From the cell containing the given text, extract its center point as (x, y) coordinate. 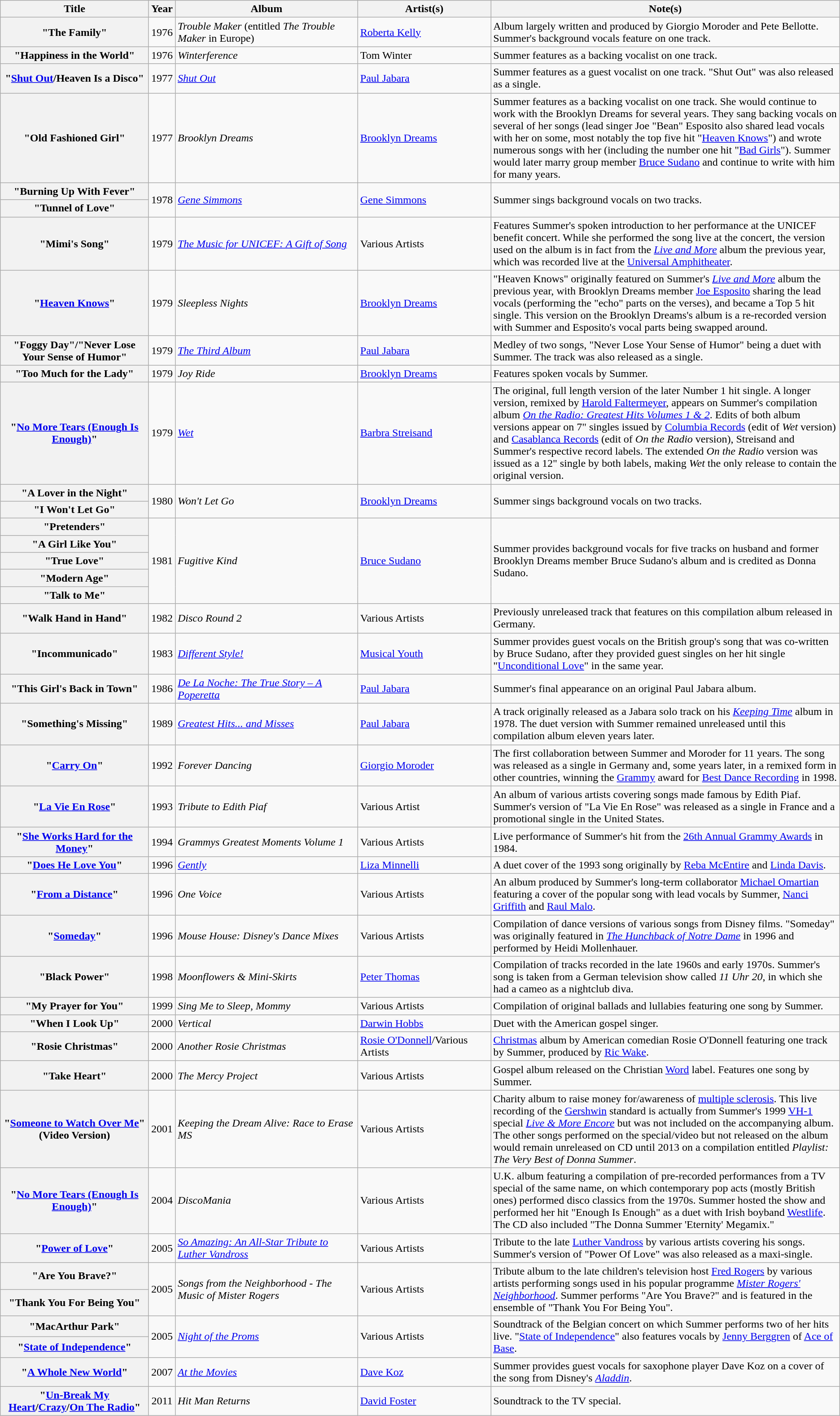
"Pretenders" (74, 527)
Musical Youth (424, 653)
Dave Koz (424, 1372)
Summer's final appearance on an original Paul Jabara album. (665, 688)
1978 (162, 200)
Summer provides background vocals for five tracks on husband and former Brooklyn Dreams member Bruce Sudano's album and is credited as Donna Sudano. (665, 561)
Peter Thomas (424, 977)
"Shut Out/Heaven Is a Disco" (74, 78)
Gospel album released on the Christian Word label. Features one song by Summer. (665, 1075)
Medley of two songs, "Never Lose Your Sense of Humor" being a duet with Summer. The track was also released as a single. (665, 350)
1986 (162, 688)
The Mercy Project (267, 1075)
Keeping the Dream Alive: Race to Erase MS (267, 1129)
Giorgio Moroder (424, 765)
Artist(s) (424, 9)
"Old Fashioned Girl" (74, 138)
Tom Winter (424, 55)
1982 (162, 618)
Grammys Greatest Moments Volume 1 (267, 842)
Summer features as a guest vocalist on one track. "Shut Out" was also released as a single. (665, 78)
2011 (162, 1401)
Different Style! (267, 653)
Vertical (267, 1023)
Album largely written and produced by Giorgio Moroder and Pete Bellotte. Summer's background vocals feature on one track. (665, 32)
Soundtrack to the TV special. (665, 1401)
"Un-Break My Heart/Crazy/On The Radio" (74, 1401)
Songs from the Neighborhood - The Music of Mister Rogers (267, 1289)
"Rosie Christmas" (74, 1047)
"Incommunicado" (74, 653)
1992 (162, 765)
Liza Minnelli (424, 865)
"Carry On" (74, 765)
Previously unreleased track that features on this compilation album released in Germany. (665, 618)
1980 (162, 501)
Various Artist (424, 807)
Year (162, 9)
Bruce Sudano (424, 561)
Tribute to Edith Piaf (267, 807)
"True Love" (74, 561)
"A Whole New World" (74, 1372)
"Power of Love" (74, 1248)
Note(s) (665, 9)
Album (267, 9)
"Foggy Day"/"Never Lose Your Sense of Humor" (74, 350)
Hit Man Returns (267, 1401)
"Are You Brave?" (74, 1276)
"Something's Missing" (74, 724)
1989 (162, 724)
Sing Me to Sleep, Mommy (267, 1006)
"Tunnel of Love" (74, 208)
"When I Look Up" (74, 1023)
Sleepless Nights (267, 303)
So Amazing: An All-Star Tribute to Luther Vandross (267, 1248)
Forever Dancing (267, 765)
"Black Power" (74, 977)
"Modern Age" (74, 578)
Christmas album by American comedian Rosie O'Donnell featuring one track by Summer, produced by Ric Wake. (665, 1047)
1981 (162, 561)
"A Lover in the Night" (74, 492)
"Thank You For Being You" (74, 1303)
Tribute to the late Luther Vandross by various artists covering his songs. Summer's version of "Power Of Love" was also released as a maxi-single. (665, 1248)
"Heaven Knows" (74, 303)
Moonflowers & Mini-Skirts (267, 977)
"Does He Love You" (74, 865)
Night of the Proms (267, 1337)
Summer features as a backing vocalist on one track. (665, 55)
1993 (162, 807)
DiscoMania (267, 1201)
1998 (162, 977)
1983 (162, 653)
"Burning Up With Fever" (74, 191)
One Voice (267, 894)
2007 (162, 1372)
Fugitive Kind (267, 561)
"Walk Hand in Hand" (74, 618)
"Too Much for the Lady" (74, 373)
Mouse House: Disney's Dance Mixes (267, 935)
2001 (162, 1129)
Barbra Streisand (424, 433)
"MacArthur Park" (74, 1326)
"She Works Hard for the Money" (74, 842)
"Someday" (74, 935)
"The Family" (74, 32)
"Happiness in the World" (74, 55)
Features spoken vocals by Summer. (665, 373)
Won't Let Go (267, 501)
"Someone to Watch Over Me" (Video Version) (74, 1129)
"A Girl Like You" (74, 544)
Greatest Hits... and Misses (267, 724)
"Talk to Me" (74, 595)
Title (74, 9)
Gently (267, 865)
A duet cover of the 1993 song originally by Reba McEntire and Linda Davis. (665, 865)
Shut Out (267, 78)
Joy Ride (267, 373)
Duet with the American gospel singer. (665, 1023)
David Foster (424, 1401)
"Take Heart" (74, 1075)
Compilation of original ballads and lullabies featuring one song by Summer. (665, 1006)
"From a Distance" (74, 894)
Trouble Maker (entitled The Trouble Maker in Europe) (267, 32)
Darwin Hobbs (424, 1023)
"My Prayer for You" (74, 1006)
Disco Round 2 (267, 618)
Roberta Kelly (424, 32)
2004 (162, 1201)
Another Rosie Christmas (267, 1047)
"Mimi's Song" (74, 243)
1999 (162, 1006)
The Music for UNICEF: A Gift of Song (267, 243)
Summer provides guest vocals for saxophone player Dave Koz on a cover of the song from Disney's Aladdin. (665, 1372)
1994 (162, 842)
Live performance of Summer's hit from the 26th Annual Grammy Awards in 1984. (665, 842)
Winterference (267, 55)
"La Vie En Rose" (74, 807)
"I Won't Let Go" (74, 510)
Rosie O'Donnell/Various Artists (424, 1047)
"State of Independence" (74, 1347)
At the Movies (267, 1372)
Wet (267, 433)
De La Noche: The True Story – A Poperetta (267, 688)
"This Girl's Back in Town" (74, 688)
The Third Album (267, 350)
